Extract the [x, y] coordinate from the center of the cell holding the provided text.  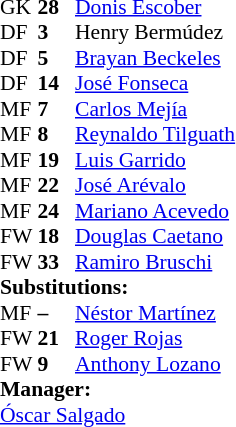
8 [57, 135]
Substitutions: [118, 287]
9 [57, 364]
– [57, 313]
Douglas Caetano [155, 237]
Luis Garrido [155, 160]
14 [57, 83]
7 [57, 109]
24 [57, 211]
José Arévalo [155, 185]
Manager: [118, 389]
33 [57, 262]
Roger Rojas [155, 339]
22 [57, 185]
José Fonseca [155, 83]
5 [57, 58]
21 [57, 339]
Reynaldo Tilguath [155, 135]
Anthony Lozano [155, 364]
19 [57, 160]
Ramiro Bruschi [155, 262]
Brayan Beckeles [155, 58]
Henry Bermúdez [155, 33]
3 [57, 33]
Carlos Mejía [155, 109]
Mariano Acevedo [155, 211]
18 [57, 237]
Néstor Martínez [155, 313]
